Provide the (x, y) coordinate of the cell's center where the given text is located.  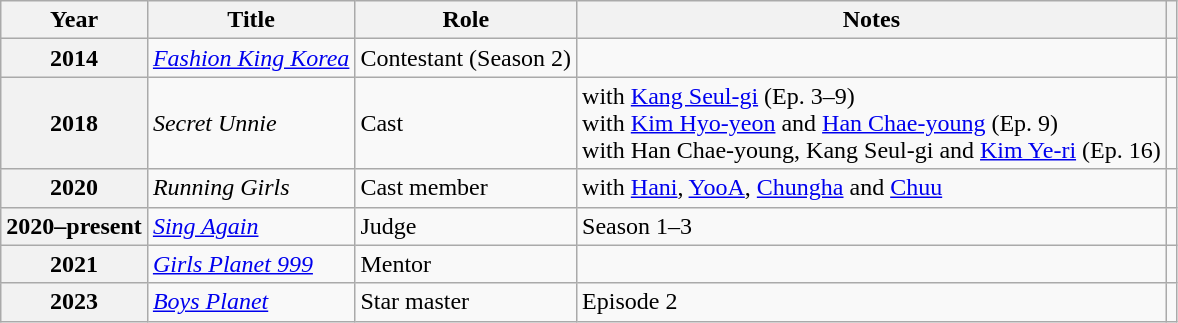
Role (466, 20)
2018 (74, 123)
Episode 2 (872, 302)
2023 (74, 302)
Star master (466, 302)
Title (251, 20)
with Kang Seul-gi (Ep. 3–9)with Kim Hyo-yeon and Han Chae-young (Ep. 9)with Han Chae-young, Kang Seul-gi and Kim Ye-ri (Ep. 16) (872, 123)
2021 (74, 264)
with Hani, YooA, Chungha and Chuu (872, 188)
Boys Planet (251, 302)
Contestant (Season 2) (466, 58)
Sing Again (251, 226)
Fashion King Korea (251, 58)
Notes (872, 20)
2020 (74, 188)
2020–present (74, 226)
Cast member (466, 188)
Year (74, 20)
Judge (466, 226)
Secret Unnie (251, 123)
Running Girls (251, 188)
Mentor (466, 264)
2014 (74, 58)
Cast (466, 123)
Girls Planet 999 (251, 264)
Season 1–3 (872, 226)
